For the text-containing cell, return its midpoint in [X, Y] coordinate format. 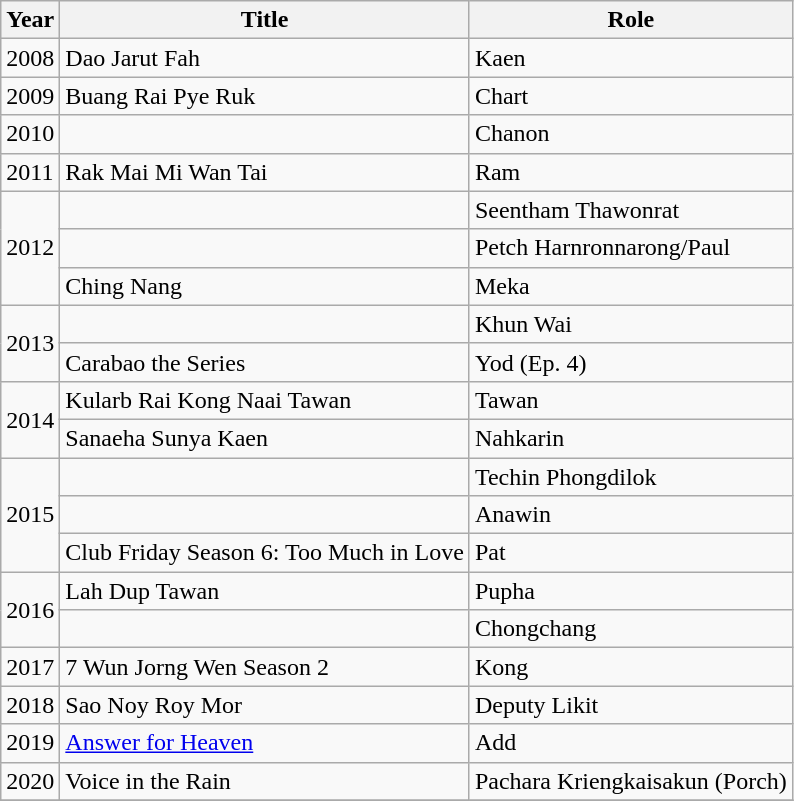
Chart [630, 96]
Tawan [630, 400]
Answer for Heaven [265, 743]
Lah Dup Tawan [265, 591]
2010 [30, 134]
Kong [630, 667]
Dao Jarut Fah [265, 58]
2020 [30, 781]
Add [630, 743]
Techin Phongdilok [630, 477]
Title [265, 20]
2013 [30, 343]
2012 [30, 248]
Club Friday Season 6: Too Much in Love [265, 553]
Anawin [630, 515]
Pachara Kriengkaisakun (Porch) [630, 781]
Pat [630, 553]
2015 [30, 515]
Meka [630, 286]
Seentham Thawonrat [630, 210]
2014 [30, 419]
2019 [30, 743]
2008 [30, 58]
Voice in the Rain [265, 781]
Sao Noy Roy Mor [265, 705]
Nahkarin [630, 438]
2009 [30, 96]
2011 [30, 172]
2018 [30, 705]
7 Wun Jorng Wen Season 2 [265, 667]
Petch Harnronnarong/Paul [630, 248]
Chongchang [630, 629]
2017 [30, 667]
Year [30, 20]
Kaen [630, 58]
Rak Mai Mi Wan Tai [265, 172]
Yod (Ep. 4) [630, 362]
Buang Rai Pye Ruk [265, 96]
Carabao the Series [265, 362]
Ram [630, 172]
Khun Wai [630, 324]
Chanon [630, 134]
Pupha [630, 591]
Kularb Rai Kong Naai Tawan [265, 400]
Role [630, 20]
Deputy Likit [630, 705]
Ching Nang [265, 286]
2016 [30, 610]
Sanaeha Sunya Kaen [265, 438]
